Extract the (x, y) coordinate from the center of the cell holding the provided text.  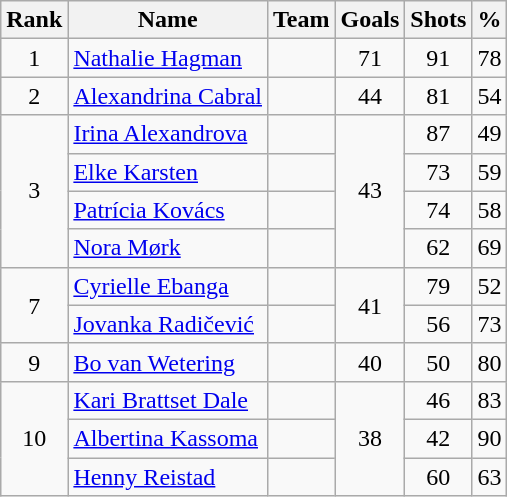
2 (34, 96)
52 (490, 286)
43 (370, 191)
Shots (438, 20)
7 (34, 305)
Name (168, 20)
42 (438, 438)
Nathalie Hagman (168, 58)
% (490, 20)
Irina Alexandrova (168, 134)
54 (490, 96)
71 (370, 58)
74 (438, 210)
44 (370, 96)
60 (438, 477)
49 (490, 134)
38 (370, 438)
Patrícia Kovács (168, 210)
Kari Brattset Dale (168, 400)
83 (490, 400)
78 (490, 58)
Nora Mørk (168, 248)
9 (34, 362)
62 (438, 248)
58 (490, 210)
63 (490, 477)
3 (34, 191)
81 (438, 96)
41 (370, 305)
Alexandrina Cabral (168, 96)
80 (490, 362)
Team (302, 20)
Albertina Kassoma (168, 438)
56 (438, 324)
69 (490, 248)
Goals (370, 20)
Rank (34, 20)
79 (438, 286)
87 (438, 134)
Bo van Wetering (168, 362)
1 (34, 58)
40 (370, 362)
Elke Karsten (168, 172)
50 (438, 362)
Henny Reistad (168, 477)
91 (438, 58)
Jovanka Radičević (168, 324)
Cyrielle Ebanga (168, 286)
90 (490, 438)
59 (490, 172)
10 (34, 438)
46 (438, 400)
